Provide the (x, y) coordinate of the cell's center where the given text is located.  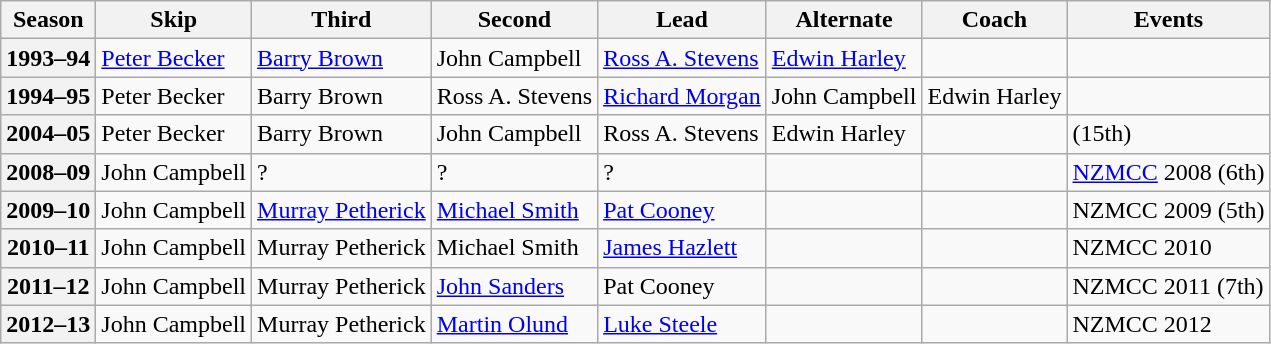
2012–13 (48, 324)
Lead (682, 20)
Third (342, 20)
2008–09 (48, 172)
NZMCC 2009 (5th) (1168, 210)
(15th) (1168, 134)
Luke Steele (682, 324)
Events (1168, 20)
NZMCC 2012 (1168, 324)
1993–94 (48, 58)
James Hazlett (682, 248)
NZMCC 2008 (6th) (1168, 172)
2009–10 (48, 210)
Season (48, 20)
1994–95 (48, 96)
Alternate (844, 20)
Coach (994, 20)
Martin Olund (514, 324)
2011–12 (48, 286)
2010–11 (48, 248)
Skip (174, 20)
Richard Morgan (682, 96)
NZMCC 2010 (1168, 248)
Second (514, 20)
2004–05 (48, 134)
NZMCC 2011 (7th) (1168, 286)
John Sanders (514, 286)
